Locate the cell with the specified text and output its (x, y) center coordinate. 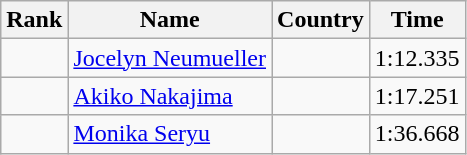
Monika Seryu (170, 134)
Rank (34, 20)
1:17.251 (417, 96)
Name (170, 20)
1:12.335 (417, 58)
Time (417, 20)
1:36.668 (417, 134)
Akiko Nakajima (170, 96)
Country (321, 20)
Jocelyn Neumueller (170, 58)
